Capture the cell that displays the provided text and extract its [X, Y] central coordinate. 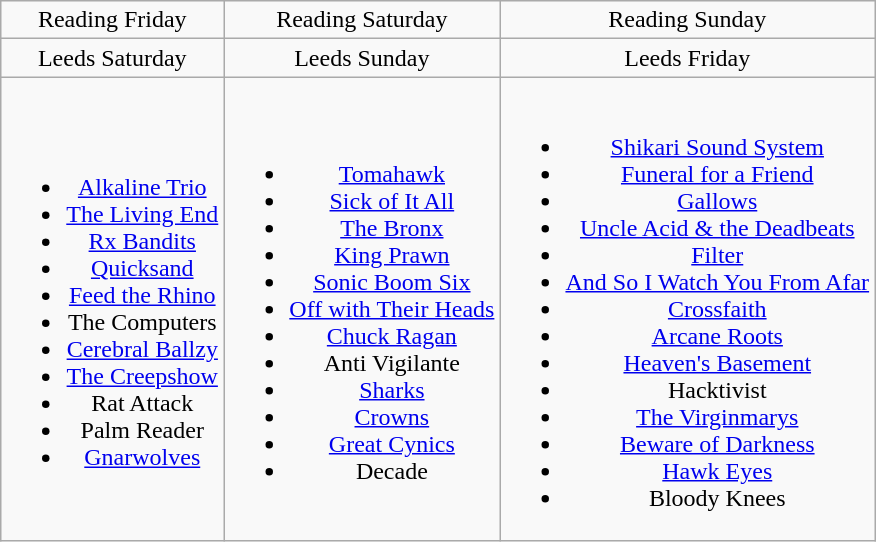
Reading Saturday [362, 20]
Reading Sunday [688, 20]
Leeds Friday [688, 58]
Leeds Saturday [112, 58]
TomahawkSick of It AllThe BronxKing PrawnSonic Boom SixOff with Their HeadsChuck RaganAnti VigilanteSharksCrownsGreat CynicsDecade [362, 309]
Alkaline TrioThe Living EndRx BanditsQuicksandFeed the RhinoThe ComputersCerebral BallzyThe CreepshowRat AttackPalm ReaderGnarwolves [112, 309]
Reading Friday [112, 20]
Leeds Sunday [362, 58]
